For the text-containing cell, return its midpoint in [x, y] coordinate format. 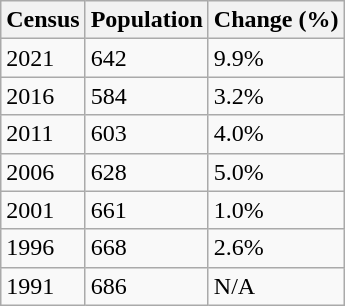
2001 [43, 210]
1991 [43, 286]
628 [146, 172]
Change (%) [276, 20]
584 [146, 96]
642 [146, 58]
1996 [43, 248]
Census [43, 20]
3.2% [276, 96]
2021 [43, 58]
N/A [276, 286]
686 [146, 286]
9.9% [276, 58]
5.0% [276, 172]
668 [146, 248]
603 [146, 134]
1.0% [276, 210]
2016 [43, 96]
2.6% [276, 248]
2006 [43, 172]
4.0% [276, 134]
2011 [43, 134]
661 [146, 210]
Population [146, 20]
